From the cell containing the given text, extract its center point as [x, y] coordinate. 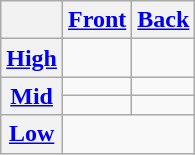
Low [32, 134]
Front [98, 20]
Mid [32, 96]
High [32, 58]
Back [164, 20]
